Determine the [x, y] coordinate at the center of the cell enclosing the given text.  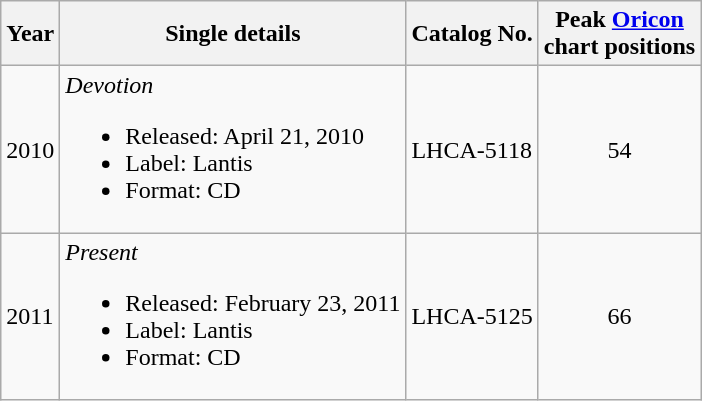
Single details [233, 34]
Catalog No. [472, 34]
2011 [30, 316]
Year [30, 34]
66 [619, 316]
PresentReleased: February 23, 2011Label: LantisFormat: CD [233, 316]
LHCA-5118 [472, 150]
2010 [30, 150]
54 [619, 150]
Peak Oricon chart positions [619, 34]
DevotionReleased: April 21, 2010Label: LantisFormat: CD [233, 150]
LHCA-5125 [472, 316]
